Extract the (X, Y) coordinate from the center of the cell holding the provided text.  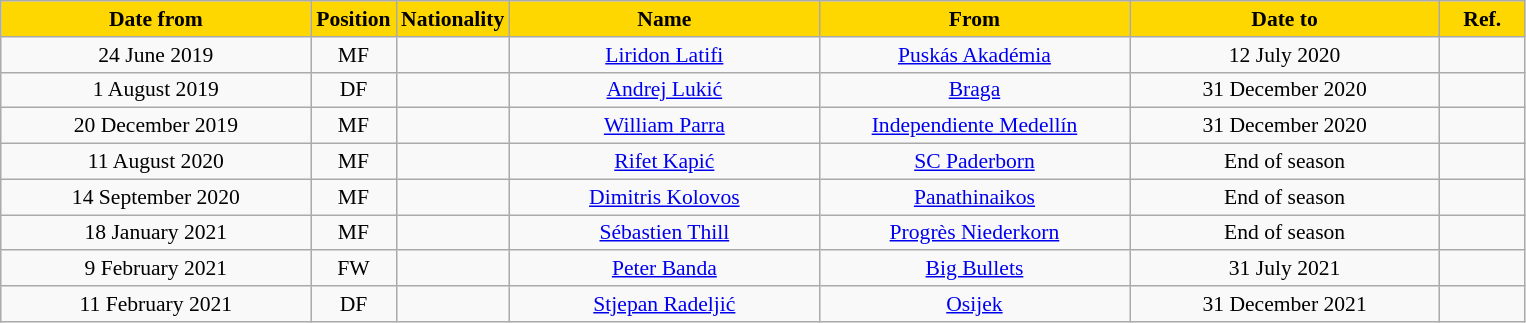
11 August 2020 (156, 162)
Nationality (452, 19)
18 January 2021 (156, 233)
Rifet Kapić (664, 162)
Braga (974, 90)
Sébastien Thill (664, 233)
9 February 2021 (156, 269)
SC Paderborn (974, 162)
Big Bullets (974, 269)
Osijek (974, 304)
Puskás Akadémia (974, 55)
31 December 2021 (1285, 304)
FW (354, 269)
24 June 2019 (156, 55)
Liridon Latifi (664, 55)
20 December 2019 (156, 126)
Progrès Niederkorn (974, 233)
William Parra (664, 126)
Peter Banda (664, 269)
Name (664, 19)
Date from (156, 19)
Andrej Lukić (664, 90)
From (974, 19)
Independiente Medellín (974, 126)
1 August 2019 (156, 90)
Stjepan Radeljić (664, 304)
12 July 2020 (1285, 55)
Position (354, 19)
Date to (1285, 19)
Ref. (1482, 19)
Panathinaikos (974, 197)
31 July 2021 (1285, 269)
14 September 2020 (156, 197)
Dimitris Kolovos (664, 197)
11 February 2021 (156, 304)
